Return (x, y) of the center of cell containing provided text 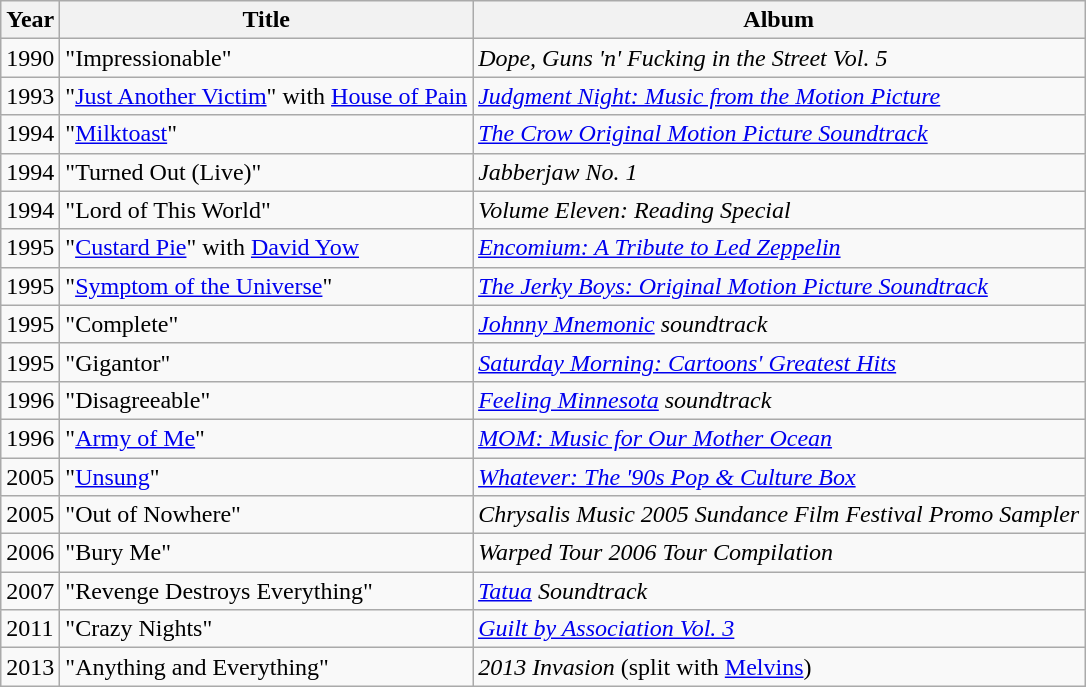
"Lord of This World" (266, 210)
The Jerky Boys: Original Motion Picture Soundtrack (779, 286)
Title (266, 20)
Dope, Guns 'n' Fucking in the Street Vol. 5 (779, 58)
"Just Another Victim" with House of Pain (266, 96)
Guilt by Association Vol. 3 (779, 629)
Volume Eleven: Reading Special (779, 210)
Year (30, 20)
1993 (30, 96)
Feeling Minnesota soundtrack (779, 400)
"Complete" (266, 324)
"Crazy Nights" (266, 629)
"Unsung" (266, 477)
Chrysalis Music 2005 Sundance Film Festival Promo Sampler (779, 515)
Johnny Mnemonic soundtrack (779, 324)
Tatua Soundtrack (779, 591)
2007 (30, 591)
1990 (30, 58)
"Out of Nowhere" (266, 515)
"Custard Pie" with David Yow (266, 248)
Album (779, 20)
"Impressionable" (266, 58)
Judgment Night: Music from the Motion Picture (779, 96)
2011 (30, 629)
Encomium: A Tribute to Led Zeppelin (779, 248)
Warped Tour 2006 Tour Compilation (779, 553)
2013 Invasion (split with Melvins) (779, 667)
"Bury Me" (266, 553)
2013 (30, 667)
MOM: Music for Our Mother Ocean (779, 438)
"Anything and Everything" (266, 667)
"Disagreeable" (266, 400)
2006 (30, 553)
The Crow Original Motion Picture Soundtrack (779, 134)
"Turned Out (Live)" (266, 172)
Whatever: The '90s Pop & Culture Box (779, 477)
"Revenge Destroys Everything" (266, 591)
"Army of Me" (266, 438)
"Milktoast" (266, 134)
Jabberjaw No. 1 (779, 172)
"Symptom of the Universe" (266, 286)
Saturday Morning: Cartoons' Greatest Hits (779, 362)
"Gigantor" (266, 362)
